Output the [x, y] coordinate of the center of the cell containing the given text.  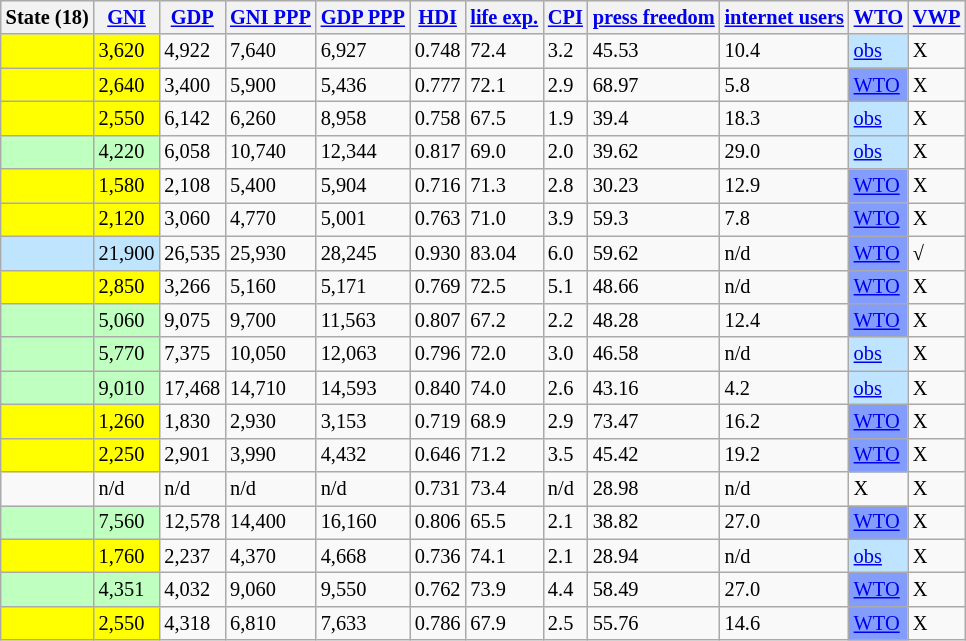
5,060 [127, 320]
19.2 [784, 455]
45.53 [654, 51]
10,740 [270, 152]
0.840 [438, 388]
58.49 [654, 589]
3.9 [566, 219]
43.16 [654, 388]
5.1 [566, 287]
72.5 [504, 287]
2.5 [566, 623]
2,250 [127, 455]
5,001 [363, 219]
7.8 [784, 219]
4,922 [192, 51]
28.98 [654, 489]
73.9 [504, 589]
CPI [566, 17]
12.9 [784, 186]
3,060 [192, 219]
3,153 [363, 421]
0.769 [438, 287]
55.76 [654, 623]
67.9 [504, 623]
2,120 [127, 219]
internet users [784, 17]
9,060 [270, 589]
0.762 [438, 589]
67.2 [504, 320]
3.0 [566, 354]
4,318 [192, 623]
GDP PPP [363, 17]
0.806 [438, 522]
5,770 [127, 354]
life exp. [504, 17]
9,550 [363, 589]
0.646 [438, 455]
1.9 [566, 118]
3,266 [192, 287]
9,010 [127, 388]
83.04 [504, 253]
72.4 [504, 51]
0.736 [438, 556]
14,710 [270, 388]
74.1 [504, 556]
12,578 [192, 522]
6,810 [270, 623]
74.0 [504, 388]
4,668 [363, 556]
0.748 [438, 51]
5,904 [363, 186]
GNI [127, 17]
4,032 [192, 589]
73.4 [504, 489]
39.62 [654, 152]
65.5 [504, 522]
7,633 [363, 623]
16.2 [784, 421]
0.731 [438, 489]
38.82 [654, 522]
48.66 [654, 287]
1,260 [127, 421]
1,580 [127, 186]
14,593 [363, 388]
2,237 [192, 556]
3.2 [566, 51]
68.97 [654, 85]
59.62 [654, 253]
5,436 [363, 85]
10,050 [270, 354]
45.42 [654, 455]
2.6 [566, 388]
2.2 [566, 320]
3,400 [192, 85]
21,900 [127, 253]
0.817 [438, 152]
GNI PPP [270, 17]
GDP [192, 17]
73.47 [654, 421]
11,563 [363, 320]
0.807 [438, 320]
12,063 [363, 354]
5,400 [270, 186]
68.9 [504, 421]
29.0 [784, 152]
16,160 [363, 522]
0.796 [438, 354]
0.786 [438, 623]
67.5 [504, 118]
14,400 [270, 522]
4,770 [270, 219]
12.4 [784, 320]
VWP [936, 17]
2,108 [192, 186]
4,432 [363, 455]
1,830 [192, 421]
6,927 [363, 51]
5,160 [270, 287]
46.58 [654, 354]
72.1 [504, 85]
2,930 [270, 421]
72.0 [504, 354]
3.5 [566, 455]
48.28 [654, 320]
√ [936, 253]
71.0 [504, 219]
2,901 [192, 455]
18.3 [784, 118]
9,700 [270, 320]
4.4 [566, 589]
28,245 [363, 253]
28.94 [654, 556]
4.2 [784, 388]
0.719 [438, 421]
4,220 [127, 152]
69.0 [504, 152]
10.4 [784, 51]
71.2 [504, 455]
7,640 [270, 51]
3,620 [127, 51]
39.4 [654, 118]
6,142 [192, 118]
2,850 [127, 287]
6,058 [192, 152]
0.763 [438, 219]
25,930 [270, 253]
71.3 [504, 186]
7,375 [192, 354]
4,351 [127, 589]
9,075 [192, 320]
2.8 [566, 186]
6.0 [566, 253]
4,370 [270, 556]
17,468 [192, 388]
0.758 [438, 118]
6,260 [270, 118]
HDI [438, 17]
12,344 [363, 152]
1,760 [127, 556]
30.23 [654, 186]
59.3 [654, 219]
0.716 [438, 186]
14.6 [784, 623]
0.777 [438, 85]
3,990 [270, 455]
8,958 [363, 118]
2,640 [127, 85]
5,171 [363, 287]
5.8 [784, 85]
26,535 [192, 253]
5,900 [270, 85]
State (18) [48, 17]
0.930 [438, 253]
press freedom [654, 17]
7,560 [127, 522]
2.0 [566, 152]
